Pinpoint the cell where the given text exists, returning its [x, y] midpoint coordinate. 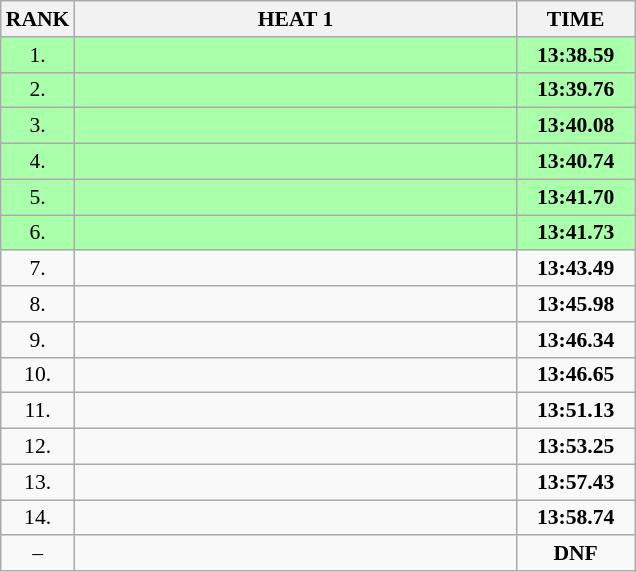
11. [38, 411]
13:58.74 [576, 518]
13:45.98 [576, 304]
14. [38, 518]
13:46.65 [576, 375]
5. [38, 197]
1. [38, 55]
13:41.73 [576, 233]
13. [38, 482]
7. [38, 269]
13:51.13 [576, 411]
2. [38, 90]
13:40.74 [576, 162]
13:57.43 [576, 482]
13:53.25 [576, 447]
RANK [38, 19]
9. [38, 340]
13:41.70 [576, 197]
13:40.08 [576, 126]
– [38, 554]
4. [38, 162]
8. [38, 304]
HEAT 1 [295, 19]
13:39.76 [576, 90]
13:46.34 [576, 340]
13:43.49 [576, 269]
3. [38, 126]
DNF [576, 554]
13:38.59 [576, 55]
TIME [576, 19]
6. [38, 233]
10. [38, 375]
12. [38, 447]
